Return the (x, y) coordinate for the center point of the cell that contains the specified text.  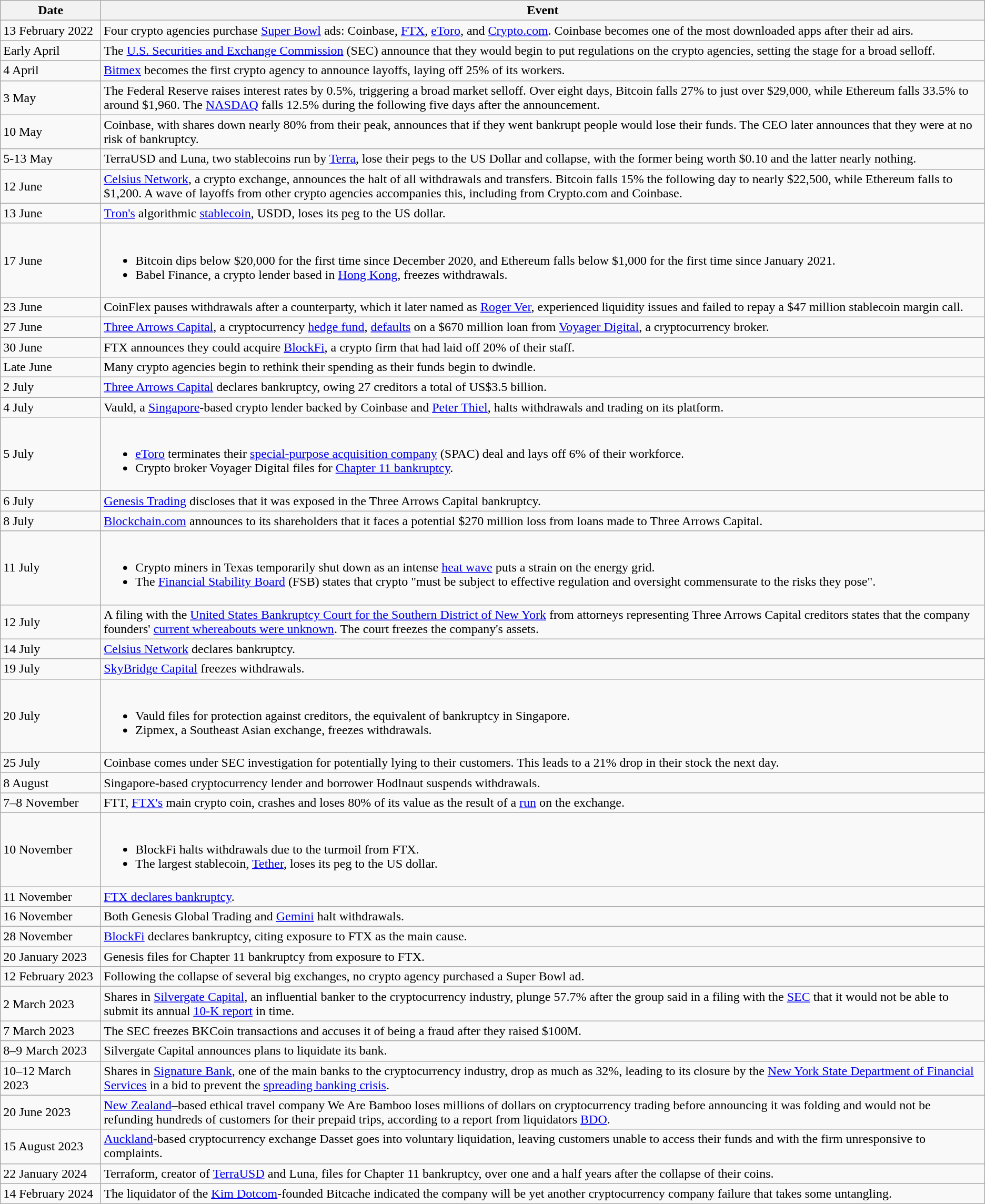
Genesis files for Chapter 11 bankruptcy from exposure to FTX. (543, 957)
Many crypto agencies begin to rethink their spending as their funds begin to dwindle. (543, 367)
Three Arrows Capital, a cryptocurrency hedge fund, defaults on a $670 million loan from Voyager Digital, a cryptocurrency broker. (543, 327)
12 July (51, 622)
Celsius Network declares bankruptcy. (543, 649)
15 August 2023 (51, 1146)
Tron's algorithmic stablecoin, USDD, loses its peg to the US dollar. (543, 213)
11 November (51, 896)
Genesis Trading discloses that it was exposed in the Three Arrows Capital bankruptcy. (543, 501)
19 July (51, 669)
23 June (51, 307)
BlockFi declares bankruptcy, citing exposure to FTX as the main cause. (543, 937)
Early April (51, 51)
12 February 2023 (51, 977)
SkyBridge Capital freezes withdrawals. (543, 669)
Singapore-based cryptocurrency lender and borrower Hodlnaut suspends withdrawals. (543, 782)
Both Genesis Global Trading and Gemini halt withdrawals. (543, 917)
20 January 2023 (51, 957)
7 March 2023 (51, 1031)
17 June (51, 260)
3 May (51, 98)
27 June (51, 327)
13 June (51, 213)
Three Arrows Capital declares bankruptcy, owing 27 creditors a total of US$3.5 billion. (543, 387)
FTX announces they could acquire BlockFi, a crypto firm that had laid off 20% of their staff. (543, 347)
4 April (51, 71)
28 November (51, 937)
FTX declares bankruptcy. (543, 896)
Silvergate Capital announces plans to liquidate its bank. (543, 1051)
12 June (51, 186)
Vauld files for protection against creditors, the equivalent of bankruptcy in Singapore.Zipmex, a Southeast Asian exchange, freezes withdrawals. (543, 716)
5-13 May (51, 159)
22 January 2024 (51, 1173)
7–8 November (51, 802)
10 November (51, 849)
8 August (51, 782)
Blockchain.com announces to its shareholders that it faces a potential $270 million loss from loans made to Three Arrows Capital. (543, 521)
Vauld, a Singapore-based crypto lender backed by Coinbase and Peter Thiel, halts withdrawals and trading on its platform. (543, 407)
10–12 March 2023 (51, 1078)
Following the collapse of several big exchanges, no crypto agency purchased a Super Bowl ad. (543, 977)
2 March 2023 (51, 1004)
BlockFi halts withdrawals due to the turmoil from FTX.The largest stablecoin, Tether, loses its peg to the US dollar. (543, 849)
FTT, FTX's main crypto coin, crashes and loses 80% of its value as the result of a run on the exchange. (543, 802)
Late June (51, 367)
10 May (51, 132)
5 July (51, 454)
Event (543, 11)
20 July (51, 716)
Bitmex becomes the first crypto agency to announce layoffs, laying off 25% of its workers. (543, 71)
25 July (51, 762)
13 February 2022 (51, 31)
Terraform, creator of TerraUSD and Luna, files for Chapter 11 bankruptcy, over one and a half years after the collapse of their coins. (543, 1173)
2 July (51, 387)
16 November (51, 917)
The SEC freezes BKCoin transactions and accuses it of being a fraud after they raised $100M. (543, 1031)
Date (51, 11)
14 July (51, 649)
8 July (51, 521)
8–9 March 2023 (51, 1051)
Coinbase comes under SEC investigation for potentially lying to their customers. This leads to a 21% drop in their stock the next day. (543, 762)
14 February 2024 (51, 1193)
11 July (51, 568)
20 June 2023 (51, 1112)
30 June (51, 347)
4 July (51, 407)
6 July (51, 501)
